Find where the given text appears and provide that cell's center as (x, y) coordinate. 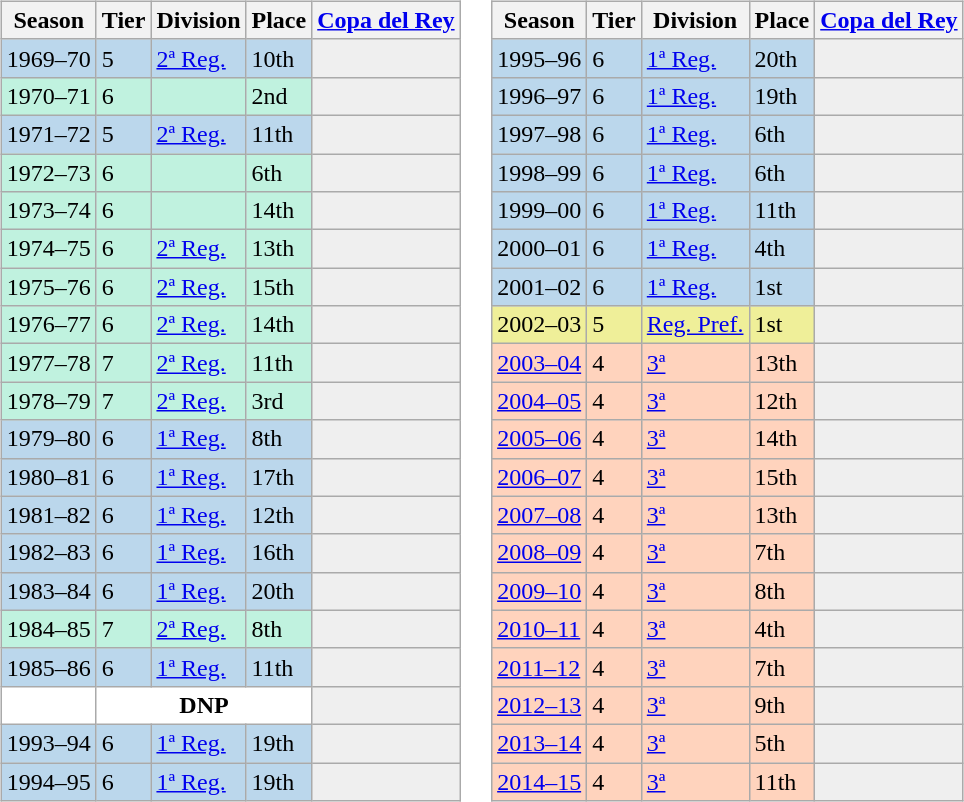
2nd (279, 96)
1971–72 (48, 134)
1969–70 (48, 58)
1975–76 (48, 287)
1999–00 (540, 211)
1998–99 (540, 173)
1979–80 (48, 439)
2012–13 (540, 705)
1970–71 (48, 96)
2013–14 (540, 743)
1996–97 (540, 96)
1981–82 (48, 515)
2003–04 (540, 363)
16th (279, 553)
17th (279, 477)
1978–79 (48, 401)
1974–75 (48, 249)
3rd (279, 401)
Reg. Pref. (695, 325)
1994–95 (48, 781)
2009–10 (540, 591)
2006–07 (540, 477)
1973–74 (48, 211)
1982–83 (48, 553)
1980–81 (48, 477)
1993–94 (48, 743)
10th (279, 58)
1985–86 (48, 667)
2010–11 (540, 629)
2011–12 (540, 667)
1984–85 (48, 629)
2014–15 (540, 781)
2008–09 (540, 553)
DNP (204, 705)
2000–01 (540, 249)
1977–78 (48, 363)
2005–06 (540, 439)
2004–05 (540, 401)
2002–03 (540, 325)
1972–73 (48, 173)
1995–96 (540, 58)
2001–02 (540, 287)
1997–98 (540, 134)
2007–08 (540, 515)
1983–84 (48, 591)
5th (782, 743)
1976–77 (48, 325)
9th (782, 705)
